Scan for the cell matching the given text and deliver its [X, Y] coordinate at center. 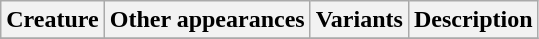
Variants [359, 20]
Creature [52, 20]
Description [473, 20]
Other appearances [207, 20]
